Scan for the cell matching the given text and deliver its [X, Y] coordinate at center. 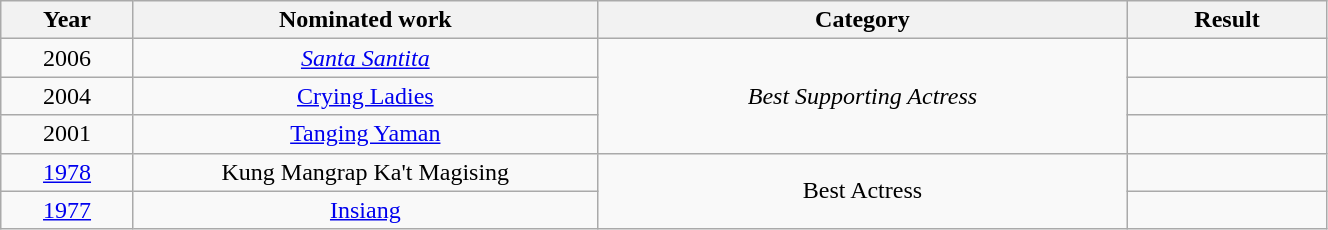
Category [862, 20]
Insiang [365, 210]
Best Supporting Actress [862, 96]
Kung Mangrap Ka't Magising [365, 172]
Nominated work [365, 20]
Santa Santita [365, 58]
2006 [68, 58]
Tanging Yaman [365, 134]
Best Actress [862, 191]
Crying Ladies [365, 96]
Year [68, 20]
2001 [68, 134]
1978 [68, 172]
2004 [68, 96]
1977 [68, 210]
Result [1228, 20]
